Detect which cell encompasses the target text, then output its (x, y) center coordinate. 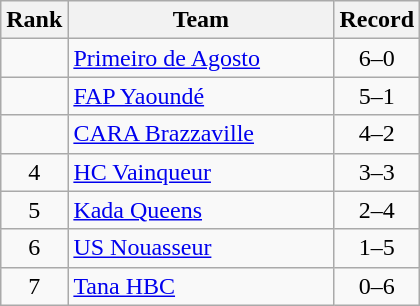
Team (201, 20)
3–3 (377, 172)
Kada Queens (201, 210)
5–1 (377, 96)
Primeiro de Agosto (201, 58)
Rank (34, 20)
1–5 (377, 248)
HC Vainqueur (201, 172)
FAP Yaoundé (201, 96)
4 (34, 172)
5 (34, 210)
6–0 (377, 58)
0–6 (377, 286)
4–2 (377, 134)
Record (377, 20)
CARA Brazzaville (201, 134)
2–4 (377, 210)
US Nouasseur (201, 248)
Tana HBC (201, 286)
6 (34, 248)
7 (34, 286)
